For the text-containing cell, return its midpoint in (x, y) coordinate format. 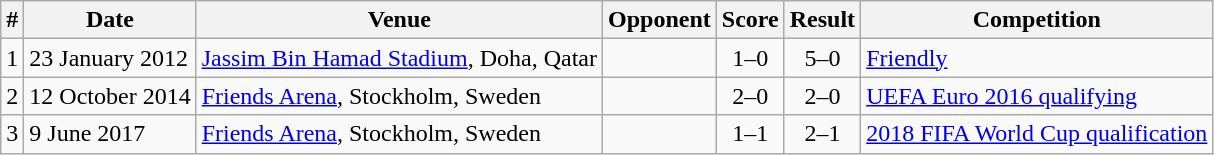
# (12, 20)
Date (110, 20)
23 January 2012 (110, 58)
2018 FIFA World Cup qualification (1037, 134)
Result (822, 20)
9 June 2017 (110, 134)
1–0 (750, 58)
5–0 (822, 58)
2–1 (822, 134)
3 (12, 134)
Competition (1037, 20)
2 (12, 96)
1–1 (750, 134)
Venue (399, 20)
12 October 2014 (110, 96)
Score (750, 20)
1 (12, 58)
UEFA Euro 2016 qualifying (1037, 96)
Friendly (1037, 58)
Opponent (660, 20)
Jassim Bin Hamad Stadium, Doha, Qatar (399, 58)
